Scan for the cell matching the given text and deliver its [x, y] coordinate at center. 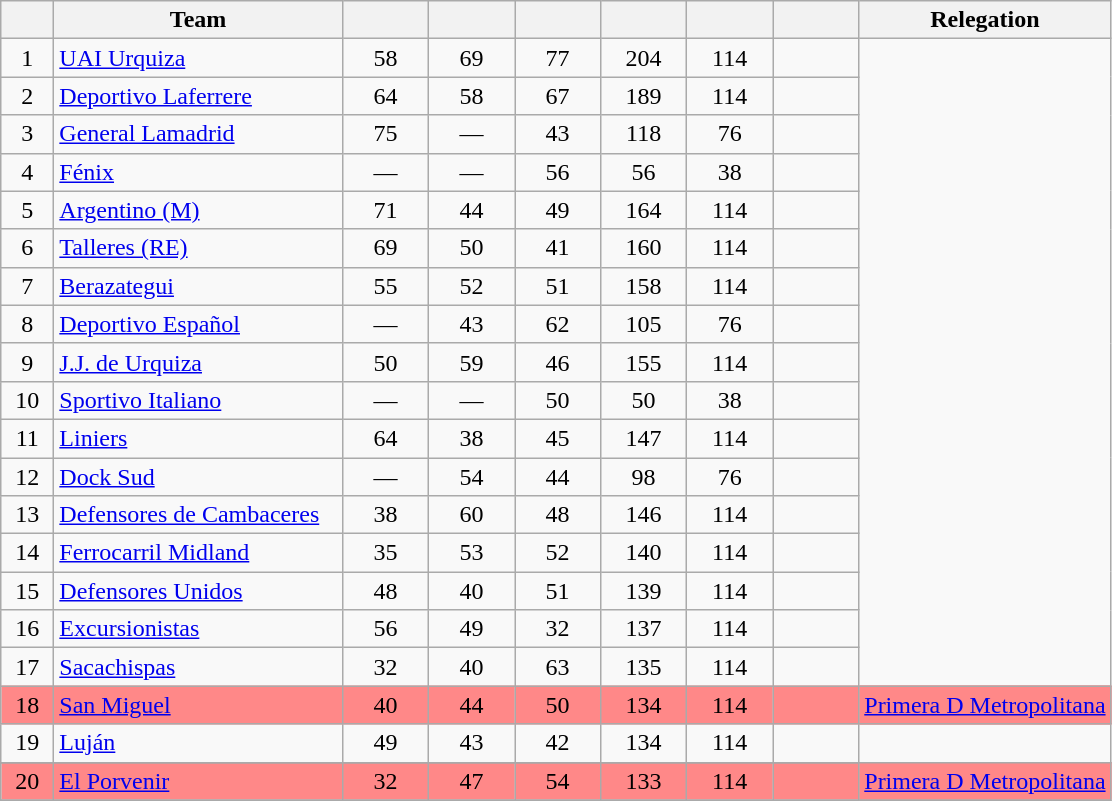
16 [28, 629]
75 [385, 134]
UAI Urquiza [198, 58]
12 [28, 477]
Dock Sud [198, 477]
71 [385, 210]
Luján [198, 743]
Fénix [198, 172]
98 [644, 477]
Berazategui [198, 286]
46 [557, 362]
Sacachispas [198, 667]
77 [557, 58]
Excursionistas [198, 629]
18 [28, 705]
Talleres (RE) [198, 248]
45 [557, 438]
San Miguel [198, 705]
1 [28, 58]
Relegation [985, 20]
3 [28, 134]
General Lamadrid [198, 134]
41 [557, 248]
7 [28, 286]
60 [471, 515]
Sportivo Italiano [198, 400]
137 [644, 629]
35 [385, 553]
14 [28, 553]
42 [557, 743]
Ferrocarril Midland [198, 553]
Defensores de Cambaceres [198, 515]
4 [28, 172]
140 [644, 553]
19 [28, 743]
105 [644, 324]
5 [28, 210]
El Porvenir [198, 781]
Defensores Unidos [198, 591]
6 [28, 248]
118 [644, 134]
9 [28, 362]
Liniers [198, 438]
139 [644, 591]
155 [644, 362]
8 [28, 324]
13 [28, 515]
53 [471, 553]
147 [644, 438]
67 [557, 96]
160 [644, 248]
Deportivo Laferrere [198, 96]
189 [644, 96]
146 [644, 515]
158 [644, 286]
164 [644, 210]
20 [28, 781]
11 [28, 438]
2 [28, 96]
204 [644, 58]
47 [471, 781]
10 [28, 400]
Team [198, 20]
Argentino (M) [198, 210]
15 [28, 591]
55 [385, 286]
J.J. de Urquiza [198, 362]
135 [644, 667]
17 [28, 667]
62 [557, 324]
59 [471, 362]
133 [644, 781]
63 [557, 667]
Deportivo Español [198, 324]
